Search for the cell housing the specified text and yield its [x, y] center coordinate. 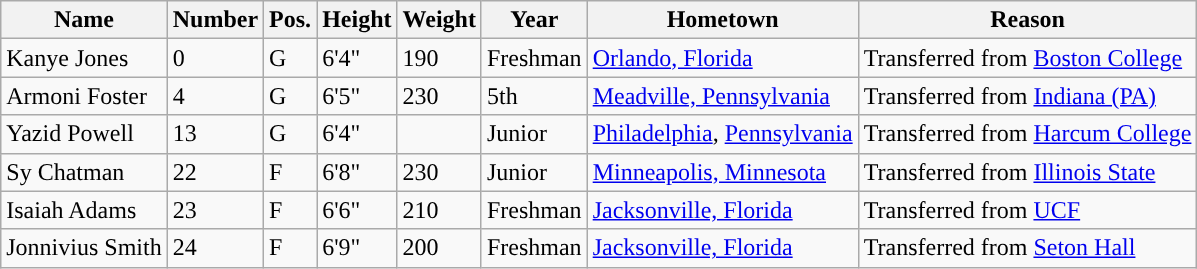
Hometown [722, 20]
Number [215, 20]
24 [215, 248]
Transferred from Boston College [1028, 58]
Orlando, Florida [722, 58]
Transferred from Illinois State [1028, 172]
Transferred from Harcum College [1028, 134]
Philadelphia, Pennsylvania [722, 134]
190 [439, 58]
4 [215, 96]
Minneapolis, Minnesota [722, 172]
Height [357, 20]
Year [534, 20]
Meadville, Pennsylvania [722, 96]
22 [215, 172]
13 [215, 134]
Pos. [290, 20]
23 [215, 210]
Transferred from Seton Hall [1028, 248]
Name [84, 20]
Armoni Foster [84, 96]
6'9" [357, 248]
200 [439, 248]
6'8" [357, 172]
Transferred from Indiana (PA) [1028, 96]
Jonnivius Smith [84, 248]
6'6" [357, 210]
0 [215, 58]
Kanye Jones [84, 58]
Sy Chatman [84, 172]
Isaiah Adams [84, 210]
Transferred from UCF [1028, 210]
210 [439, 210]
Yazid Powell [84, 134]
Reason [1028, 20]
5th [534, 96]
6'5" [357, 96]
Weight [439, 20]
